From the cell containing the given text, extract its center point as [x, y] coordinate. 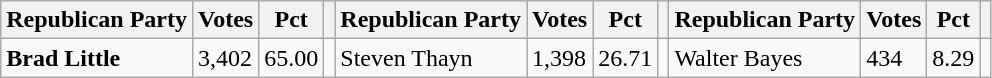
1,398 [560, 58]
65.00 [292, 58]
26.71 [626, 58]
8.29 [954, 58]
3,402 [225, 58]
Brad Little [97, 58]
Walter Bayes [765, 58]
Steven Thayn [431, 58]
434 [894, 58]
